Provide the [x, y] coordinate of the cell's center where the given text is located.  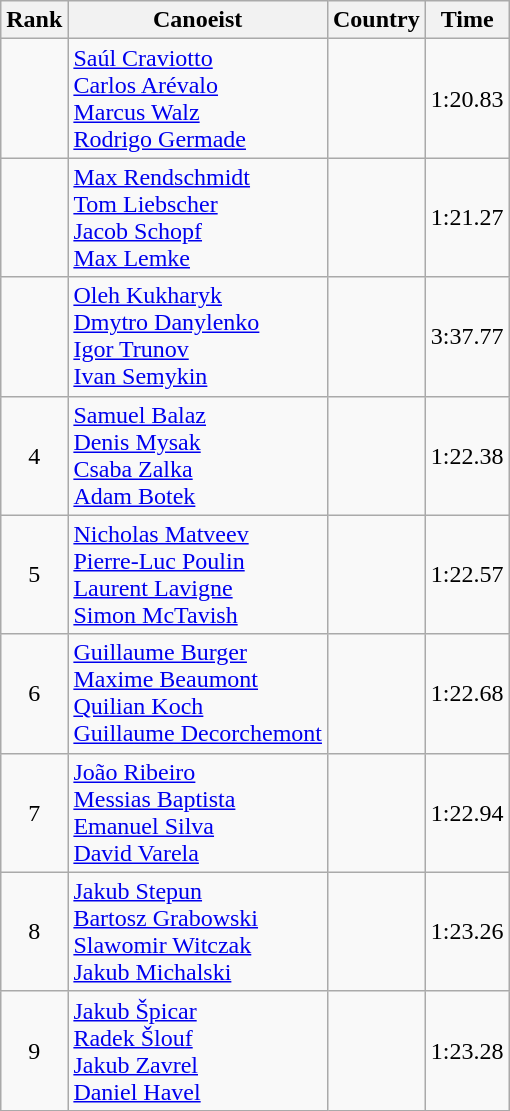
9 [34, 1050]
7 [34, 812]
Nicholas MatveevPierre-Luc PoulinLaurent LavigneSimon McTavish [198, 574]
1:23.28 [467, 1050]
Oleh KukharykDmytro DanylenkoIgor TrunovIvan Semykin [198, 336]
1:21.27 [467, 218]
1:23.26 [467, 932]
8 [34, 932]
Guillaume BurgerMaxime BeaumontQuilian KochGuillaume Decorchemont [198, 694]
3:37.77 [467, 336]
Samuel BalazDenis MysakCsaba ZalkaAdam Botek [198, 456]
5 [34, 574]
6 [34, 694]
1:22.57 [467, 574]
1:22.68 [467, 694]
Max RendschmidtTom LiebscherJacob SchopfMax Lemke [198, 218]
1:22.38 [467, 456]
Time [467, 20]
Country [376, 20]
1:20.83 [467, 98]
João RibeiroMessias BaptistaEmanuel SilvaDavid Varela [198, 812]
Saúl CraviottoCarlos ArévaloMarcus WalzRodrigo Germade [198, 98]
1:22.94 [467, 812]
Jakub ŠpicarRadek ŠloufJakub ZavrelDaniel Havel [198, 1050]
Jakub StepunBartosz GrabowskiSlawomir WitczakJakub Michalski [198, 932]
Canoeist [198, 20]
Rank [34, 20]
4 [34, 456]
